Locate the cell with the specified text and output its [x, y] center coordinate. 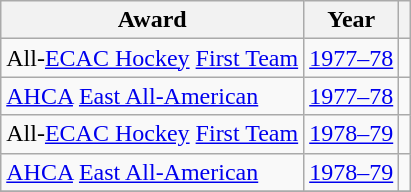
Award [152, 20]
Year [352, 20]
